Scan for the cell matching the given text and deliver its [X, Y] coordinate at center. 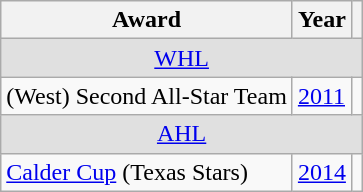
Year [322, 20]
Calder Cup (Texas Stars) [147, 172]
WHL [182, 58]
(West) Second All-Star Team [147, 96]
Award [147, 20]
AHL [182, 134]
2014 [322, 172]
2011 [322, 96]
